Detect which cell encompasses the target text, then output its [x, y] center coordinate. 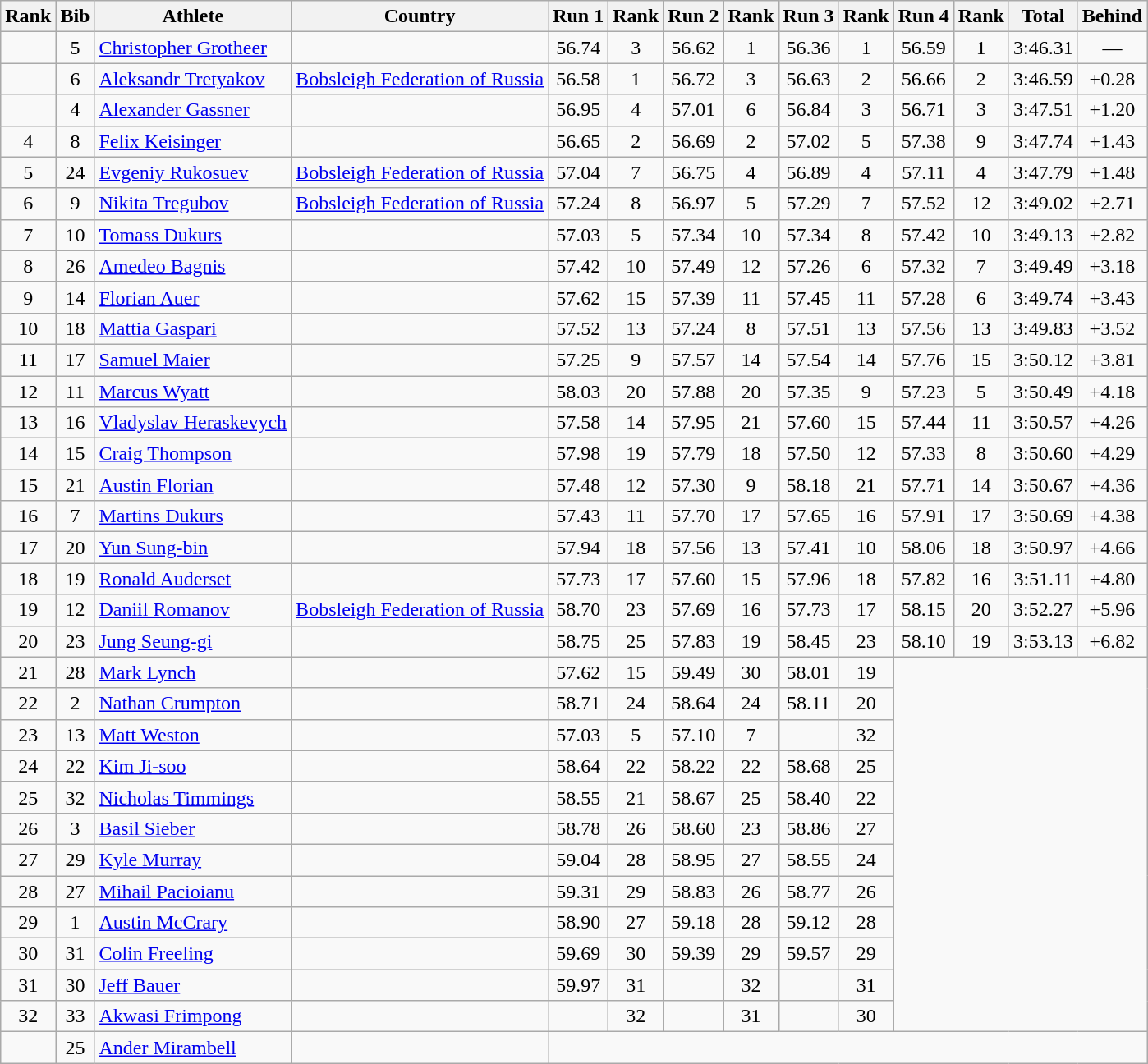
57.79 [693, 454]
57.45 [808, 297]
3:49.74 [1043, 297]
56.69 [693, 141]
59.31 [578, 891]
3:46.31 [1043, 48]
Austin Florian [193, 485]
3:46.59 [1043, 79]
3:49.02 [1043, 204]
57.70 [693, 516]
57.02 [808, 141]
57.41 [808, 548]
57.11 [923, 172]
58.15 [923, 610]
Mattia Gaspari [193, 328]
Total [1043, 16]
57.44 [923, 423]
3:50.67 [1043, 485]
57.96 [808, 579]
Basil Sieber [193, 828]
Run 1 [578, 16]
Matt Weston [193, 735]
Country [420, 16]
58.68 [808, 766]
3:50.49 [1043, 392]
— [1112, 48]
57.30 [693, 485]
+5.96 [1112, 610]
59.39 [693, 954]
58.10 [923, 641]
59.04 [578, 860]
57.76 [923, 360]
+3.18 [1112, 266]
Jung Seung-gi [193, 641]
+1.43 [1112, 141]
Samuel Maier [193, 360]
Vladyslav Heraskevych [193, 423]
58.45 [808, 641]
56.84 [808, 110]
59.18 [693, 923]
Felix Keisinger [193, 141]
3:50.69 [1043, 516]
58.78 [578, 828]
56.62 [693, 48]
57.10 [693, 735]
+3.43 [1112, 297]
57.65 [808, 516]
58.01 [808, 672]
59.12 [808, 923]
57.91 [923, 516]
58.03 [578, 392]
58.90 [578, 923]
57.49 [693, 266]
57.39 [693, 297]
+4.18 [1112, 392]
57.26 [808, 266]
+6.82 [1112, 641]
3:50.97 [1043, 548]
57.95 [693, 423]
58.75 [578, 641]
58.18 [808, 485]
57.25 [578, 360]
33 [76, 1016]
58.06 [923, 548]
59.97 [578, 985]
58.95 [693, 860]
Akwasi Frimpong [193, 1016]
57.57 [693, 360]
57.43 [578, 516]
59.49 [693, 672]
Kyle Murray [193, 860]
57.01 [693, 110]
57.32 [923, 266]
Nicholas Timmings [193, 797]
56.89 [808, 172]
+1.48 [1112, 172]
58.11 [808, 704]
58.86 [808, 828]
Aleksandr Tretyakov [193, 79]
Christopher Grotheer [193, 48]
57.48 [578, 485]
56.75 [693, 172]
56.97 [693, 204]
57.58 [578, 423]
Daniil Romanov [193, 610]
57.54 [808, 360]
3:51.11 [1043, 579]
Nathan Crumpton [193, 704]
57.35 [808, 392]
57.82 [923, 579]
56.63 [808, 79]
56.72 [693, 79]
3:53.13 [1043, 641]
57.23 [923, 392]
3:49.49 [1043, 266]
58.40 [808, 797]
Amedeo Bagnis [193, 266]
Ander Mirambell [193, 1048]
58.71 [578, 704]
Yun Sung-bin [193, 548]
3:49.83 [1043, 328]
Run 2 [693, 16]
57.71 [923, 485]
56.65 [578, 141]
56.66 [923, 79]
+0.28 [1112, 79]
58.67 [693, 797]
57.98 [578, 454]
Kim Ji-soo [193, 766]
Run 4 [923, 16]
+3.52 [1112, 328]
Behind [1112, 16]
59.69 [578, 954]
+4.26 [1112, 423]
3:49.13 [1043, 235]
Mihail Pacioianu [193, 891]
57.38 [923, 141]
+3.81 [1112, 360]
Florian Auer [193, 297]
59.57 [808, 954]
57.33 [923, 454]
+4.36 [1112, 485]
56.36 [808, 48]
Mark Lynch [193, 672]
3:47.79 [1043, 172]
Colin Freeling [193, 954]
58.77 [808, 891]
56.95 [578, 110]
+2.71 [1112, 204]
57.51 [808, 328]
Austin McCrary [193, 923]
57.69 [693, 610]
Craig Thompson [193, 454]
56.71 [923, 110]
Evgeniy Rukosuev [193, 172]
3:52.27 [1043, 610]
56.59 [923, 48]
3:50.57 [1043, 423]
Martins Dukurs [193, 516]
57.50 [808, 454]
3:47.74 [1043, 141]
Bib [76, 16]
56.74 [578, 48]
57.88 [693, 392]
Tomass Dukurs [193, 235]
Marcus Wyatt [193, 392]
+4.29 [1112, 454]
Alexander Gassner [193, 110]
+2.82 [1112, 235]
+1.20 [1112, 110]
3:47.51 [1043, 110]
57.04 [578, 172]
56.58 [578, 79]
+4.66 [1112, 548]
Nikita Tregubov [193, 204]
57.29 [808, 204]
58.22 [693, 766]
+4.38 [1112, 516]
57.94 [578, 548]
57.28 [923, 297]
+4.80 [1112, 579]
58.70 [578, 610]
Ronald Auderset [193, 579]
57.83 [693, 641]
Run 3 [808, 16]
3:50.12 [1043, 360]
3:50.60 [1043, 454]
Athlete [193, 16]
58.83 [693, 891]
Jeff Bauer [193, 985]
58.60 [693, 828]
